Identify which cell holds the provided text, then report its (X, Y) central coordinate. 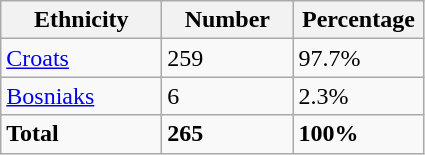
100% (358, 134)
Bosniaks (82, 96)
6 (228, 96)
Percentage (358, 20)
2.3% (358, 96)
Total (82, 134)
265 (228, 134)
Croats (82, 58)
97.7% (358, 58)
259 (228, 58)
Ethnicity (82, 20)
Number (228, 20)
